Return the [X, Y] coordinate for the center point of the cell that contains the specified text.  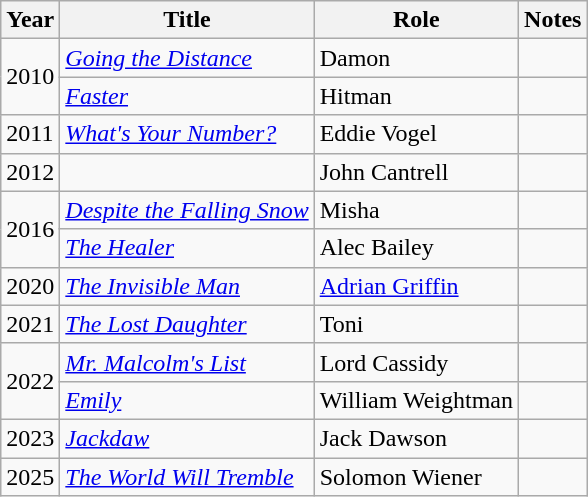
Year [30, 20]
Mr. Malcolm's List [187, 362]
Hitman [416, 96]
2022 [30, 381]
Adrian Griffin [416, 286]
Lord Cassidy [416, 362]
Notes [553, 20]
The Healer [187, 248]
2023 [30, 438]
What's Your Number? [187, 134]
2012 [30, 172]
The Lost Daughter [187, 324]
2016 [30, 229]
John Cantrell [416, 172]
Alec Bailey [416, 248]
Toni [416, 324]
Title [187, 20]
2020 [30, 286]
2025 [30, 477]
2011 [30, 134]
Going the Distance [187, 58]
Solomon Wiener [416, 477]
Damon [416, 58]
Misha [416, 210]
2021 [30, 324]
Role [416, 20]
Faster [187, 96]
Eddie Vogel [416, 134]
The Invisible Man [187, 286]
Emily [187, 400]
2010 [30, 77]
Jack Dawson [416, 438]
Despite the Falling Snow [187, 210]
William Weightman [416, 400]
The World Will Tremble [187, 477]
Jackdaw [187, 438]
